Determine the [x, y] coordinate at the center of the cell enclosing the given text.  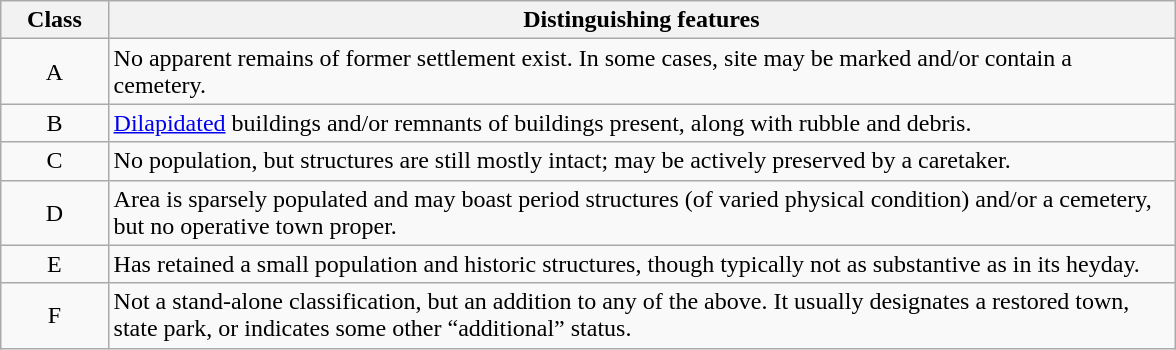
A [54, 72]
F [54, 316]
Class [54, 20]
B [54, 123]
Distinguishing features [642, 20]
Has retained a small population and historic structures, though typically not as substantive as in its heyday. [642, 264]
C [54, 161]
No apparent remains of former settlement exist. In some cases, site may be marked and/or contain a cemetery. [642, 72]
Dilapidated buildings and/or remnants of buildings present, along with rubble and debris. [642, 123]
D [54, 212]
Area is sparsely populated and may boast period structures (of varied physical condition) and/or a cemetery, but no operative town proper. [642, 212]
E [54, 264]
No population, but structures are still mostly intact; may be actively preserved by a caretaker. [642, 161]
